Pinpoint the cell where the given text exists, returning its [X, Y] midpoint coordinate. 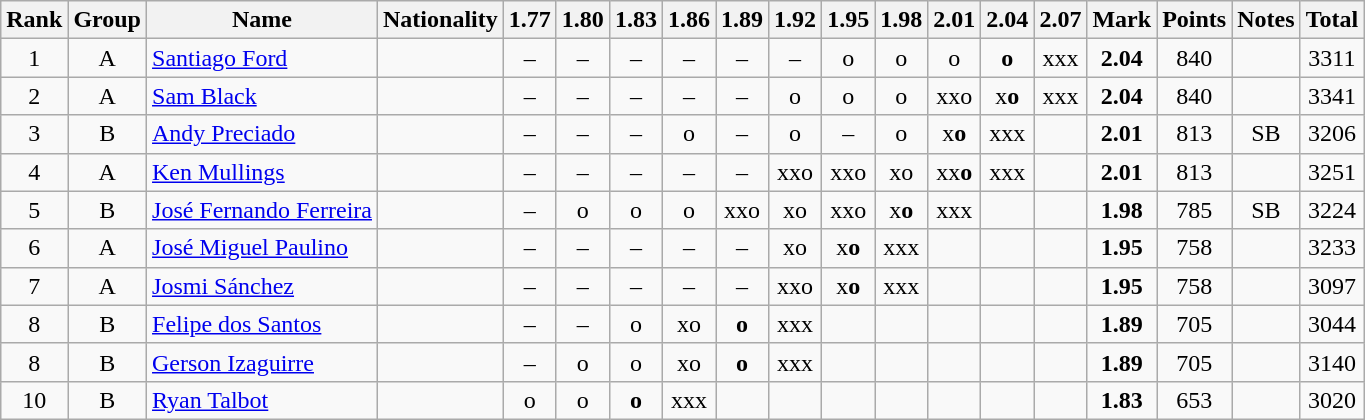
Santiago Ford [262, 58]
4 [34, 172]
3251 [1332, 172]
1 [34, 58]
Total [1332, 20]
Ryan Talbot [262, 400]
1.80 [582, 20]
6 [34, 248]
Mark [1122, 20]
Andy Preciado [262, 134]
3020 [1332, 400]
Group [108, 20]
Gerson Izaguirre [262, 362]
3140 [1332, 362]
Nationality [441, 20]
3206 [1332, 134]
Notes [1266, 20]
Ken Mullings [262, 172]
José Fernando Ferreira [262, 210]
3311 [1332, 58]
7 [34, 286]
1.92 [796, 20]
1.77 [530, 20]
1.86 [688, 20]
3224 [1332, 210]
653 [1194, 400]
Points [1194, 20]
2.07 [1060, 20]
10 [34, 400]
5 [34, 210]
José Miguel Paulino [262, 248]
3341 [1332, 96]
3233 [1332, 248]
Josmi Sánchez [262, 286]
3 [34, 134]
3097 [1332, 286]
Rank [34, 20]
Name [262, 20]
785 [1194, 210]
2 [34, 96]
Felipe dos Santos [262, 324]
Sam Black [262, 96]
3044 [1332, 324]
